Pinpoint the cell where the given text exists, returning its [x, y] midpoint coordinate. 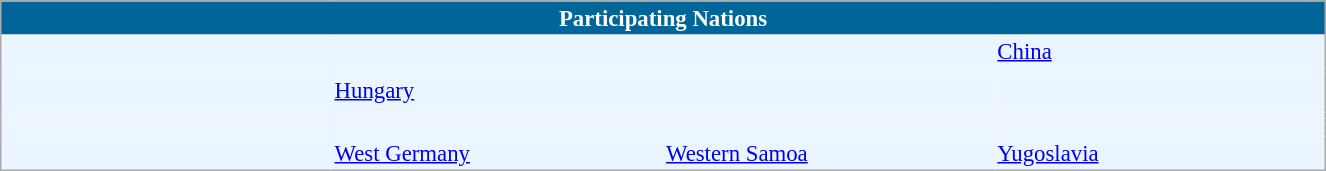
China [1160, 50]
Yugoslavia [1160, 153]
West Germany [498, 153]
Hungary [498, 90]
Western Samoa [828, 153]
Participating Nations [663, 18]
